Output the [x, y] coordinate of the center of the cell containing the given text.  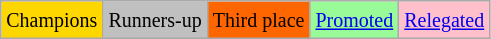
Champions [52, 20]
Relegated [444, 20]
Third place [258, 20]
Promoted [354, 20]
Runners-up [155, 20]
